Return the (x, y) coordinate for the center point of the cell that contains the specified text.  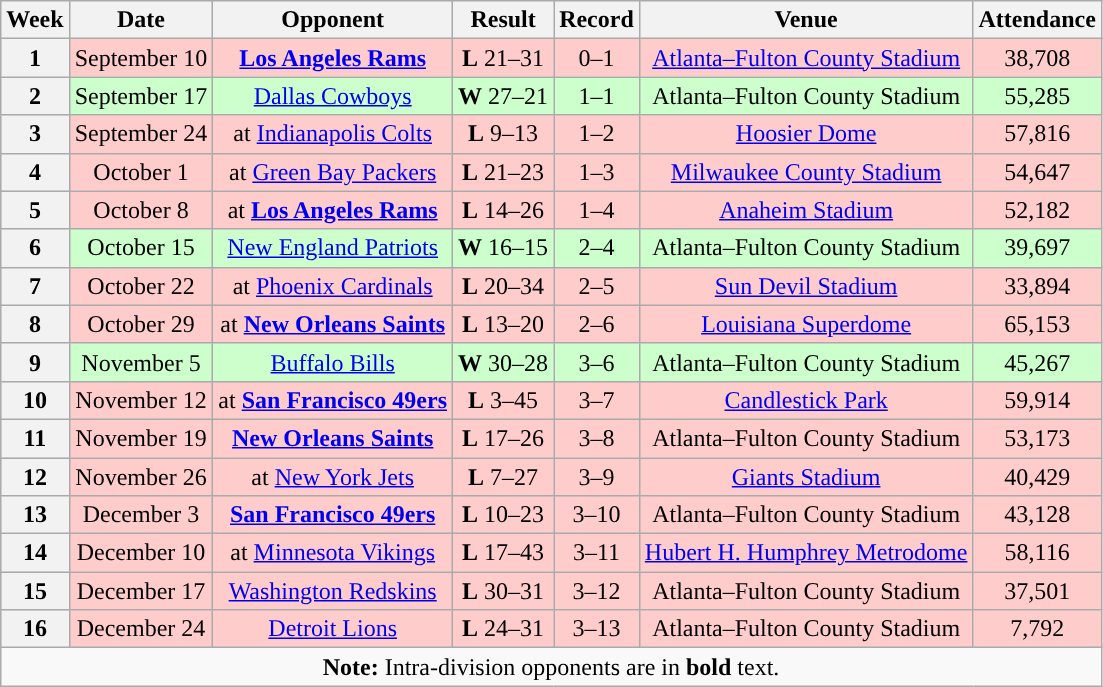
7 (35, 286)
1–2 (597, 134)
2 (35, 96)
10 (35, 400)
at Minnesota Vikings (333, 553)
Dallas Cowboys (333, 96)
3–11 (597, 553)
11 (35, 438)
December 3 (141, 515)
Result (504, 20)
Buffalo Bills (333, 362)
7,792 (1037, 629)
53,173 (1037, 438)
October 29 (141, 324)
6 (35, 248)
Anaheim Stadium (806, 210)
57,816 (1037, 134)
December 17 (141, 591)
58,116 (1037, 553)
40,429 (1037, 477)
65,153 (1037, 324)
L 14–26 (504, 210)
3–10 (597, 515)
September 24 (141, 134)
Detroit Lions (333, 629)
2–6 (597, 324)
15 (35, 591)
November 5 (141, 362)
3–12 (597, 591)
3 (35, 134)
W 27–21 (504, 96)
at Los Angeles Rams (333, 210)
43,128 (1037, 515)
L 3–45 (504, 400)
at New Orleans Saints (333, 324)
Los Angeles Rams (333, 58)
December 24 (141, 629)
L 7–27 (504, 477)
October 1 (141, 172)
1–4 (597, 210)
Week (35, 20)
L 21–23 (504, 172)
L 30–31 (504, 591)
L 9–13 (504, 134)
Record (597, 20)
November 19 (141, 438)
L 17–26 (504, 438)
52,182 (1037, 210)
Hubert H. Humphrey Metrodome (806, 553)
Washington Redskins (333, 591)
November 26 (141, 477)
September 17 (141, 96)
W 30–28 (504, 362)
1–3 (597, 172)
59,914 (1037, 400)
Sun Devil Stadium (806, 286)
L 20–34 (504, 286)
Giants Stadium (806, 477)
L 24–31 (504, 629)
33,894 (1037, 286)
14 (35, 553)
Milwaukee County Stadium (806, 172)
4 (35, 172)
New Orleans Saints (333, 438)
at Green Bay Packers (333, 172)
12 (35, 477)
San Francisco 49ers (333, 515)
L 21–31 (504, 58)
at Indianapolis Colts (333, 134)
3–9 (597, 477)
New England Patriots (333, 248)
L 17–43 (504, 553)
W 16–15 (504, 248)
November 12 (141, 400)
October 15 (141, 248)
55,285 (1037, 96)
September 10 (141, 58)
L 10–23 (504, 515)
38,708 (1037, 58)
45,267 (1037, 362)
9 (35, 362)
Date (141, 20)
L 13–20 (504, 324)
1 (35, 58)
5 (35, 210)
1–1 (597, 96)
3–13 (597, 629)
Note: Intra-division opponents are in bold text. (552, 667)
at New York Jets (333, 477)
Louisiana Superdome (806, 324)
3–7 (597, 400)
13 (35, 515)
2–4 (597, 248)
8 (35, 324)
Candlestick Park (806, 400)
at Phoenix Cardinals (333, 286)
Attendance (1037, 20)
Venue (806, 20)
54,647 (1037, 172)
October 8 (141, 210)
3–8 (597, 438)
Opponent (333, 20)
37,501 (1037, 591)
December 10 (141, 553)
16 (35, 629)
Hoosier Dome (806, 134)
October 22 (141, 286)
2–5 (597, 286)
0–1 (597, 58)
3–6 (597, 362)
at San Francisco 49ers (333, 400)
39,697 (1037, 248)
